Determine the [X, Y] coordinate at the center of the cell enclosing the given text.  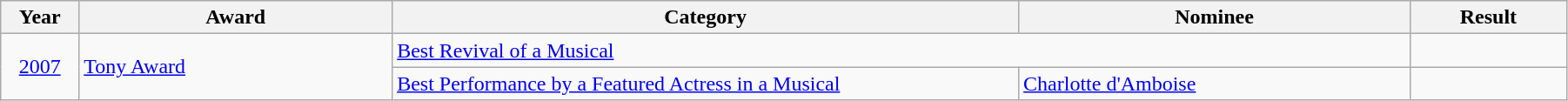
Category [706, 17]
Best Performance by a Featured Actress in a Musical [706, 84]
2007 [40, 67]
Award [236, 17]
Charlotte d'Amboise [1215, 84]
Result [1488, 17]
Best Revival of a Musical [901, 50]
Tony Award [236, 67]
Nominee [1215, 17]
Year [40, 17]
